Determine the (x, y) coordinate at the center of the cell enclosing the given text.  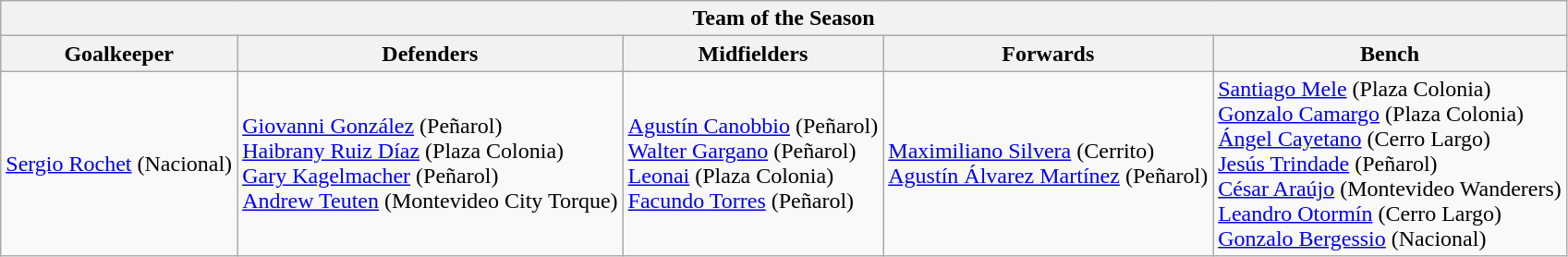
Forwards (1048, 54)
Sergio Rochet (Nacional) (119, 164)
Team of the Season (784, 18)
Defenders (431, 54)
Agustín Canobbio (Peñarol) Walter Gargano (Peñarol) Leonai (Plaza Colonia) Facundo Torres (Peñarol) (753, 164)
Giovanni González (Peñarol) Haibrany Ruiz Díaz (Plaza Colonia) Gary Kagelmacher (Peñarol) Andrew Teuten (Montevideo City Torque) (431, 164)
Goalkeeper (119, 54)
Midfielders (753, 54)
Maximiliano Silvera (Cerrito) Agustín Álvarez Martínez (Peñarol) (1048, 164)
Bench (1390, 54)
